Extract the (X, Y) coordinate from the center of the cell holding the provided text.  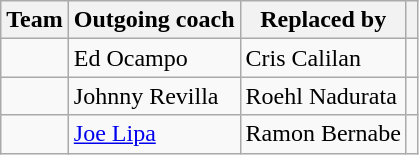
Outgoing coach (154, 20)
Joe Lipa (154, 134)
Ed Ocampo (154, 58)
Team (35, 20)
Replaced by (323, 20)
Roehl Nadurata (323, 96)
Johnny Revilla (154, 96)
Ramon Bernabe (323, 134)
Cris Calilan (323, 58)
